Capture the cell that displays the provided text and extract its (X, Y) central coordinate. 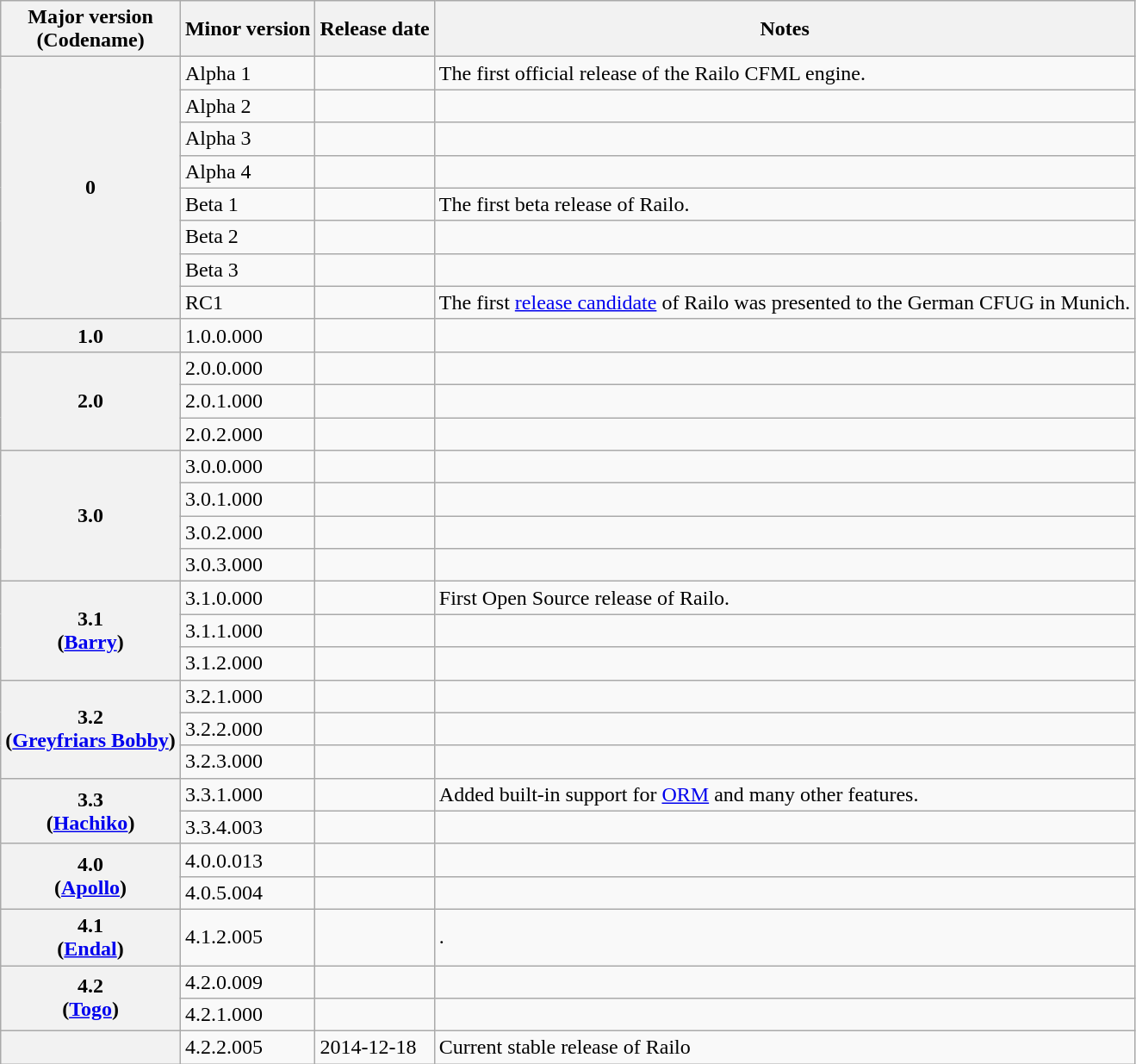
3.0.1.000 (248, 500)
2.0 (91, 401)
Notes (785, 29)
4.0.5.004 (248, 893)
2014-12-18 (375, 1048)
The first beta release of Railo. (785, 204)
4.0.0.013 (248, 860)
Minor version (248, 29)
The first official release of the Railo CFML engine. (785, 73)
Alpha 2 (248, 106)
3.3(Hachiko) (91, 811)
3.0 (91, 516)
Alpha 4 (248, 171)
2.0.2.000 (248, 433)
3.3.1.000 (248, 794)
3.2.1.000 (248, 696)
0 (91, 188)
Added built-in support for ORM and many other features. (785, 794)
4.0(Apollo) (91, 876)
Current stable release of Railo (785, 1048)
. (785, 937)
4.2.1.000 (248, 1015)
Release date (375, 29)
Beta 1 (248, 204)
2.0.0.000 (248, 368)
3.2.2.000 (248, 729)
4.1.2.005 (248, 937)
Beta 2 (248, 237)
3.0.3.000 (248, 565)
3.1(Barry) (91, 631)
Beta 3 (248, 270)
4.2.2.005 (248, 1048)
1.0.0.000 (248, 335)
3.2(Greyfriars Bobby) (91, 729)
4.1(Endal) (91, 937)
2.0.1.000 (248, 401)
3.1.2.000 (248, 663)
Alpha 1 (248, 73)
4.2.0.009 (248, 981)
3.0.0.000 (248, 467)
The first release candidate of Railo was presented to the German CFUG in Munich. (785, 302)
RC1 (248, 302)
4.2(Togo) (91, 998)
1.0 (91, 335)
3.1.0.000 (248, 598)
3.1.1.000 (248, 631)
3.0.2.000 (248, 532)
First Open Source release of Railo. (785, 598)
3.3.4.003 (248, 827)
Alpha 3 (248, 139)
Major version(Codename) (91, 29)
3.2.3.000 (248, 762)
